Extract the [X, Y] coordinate from the center of the cell holding the provided text.  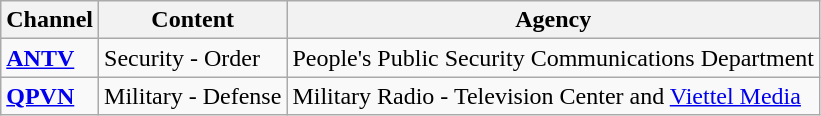
QPVN [50, 96]
Content [193, 20]
Agency [554, 20]
ANTV [50, 58]
Channel [50, 20]
Security - Order [193, 58]
People's Public Security Communications Department [554, 58]
Military Radio - Television Center and Viettel Media [554, 96]
Military - Defense [193, 96]
